Search for the cell housing the specified text and yield its [X, Y] center coordinate. 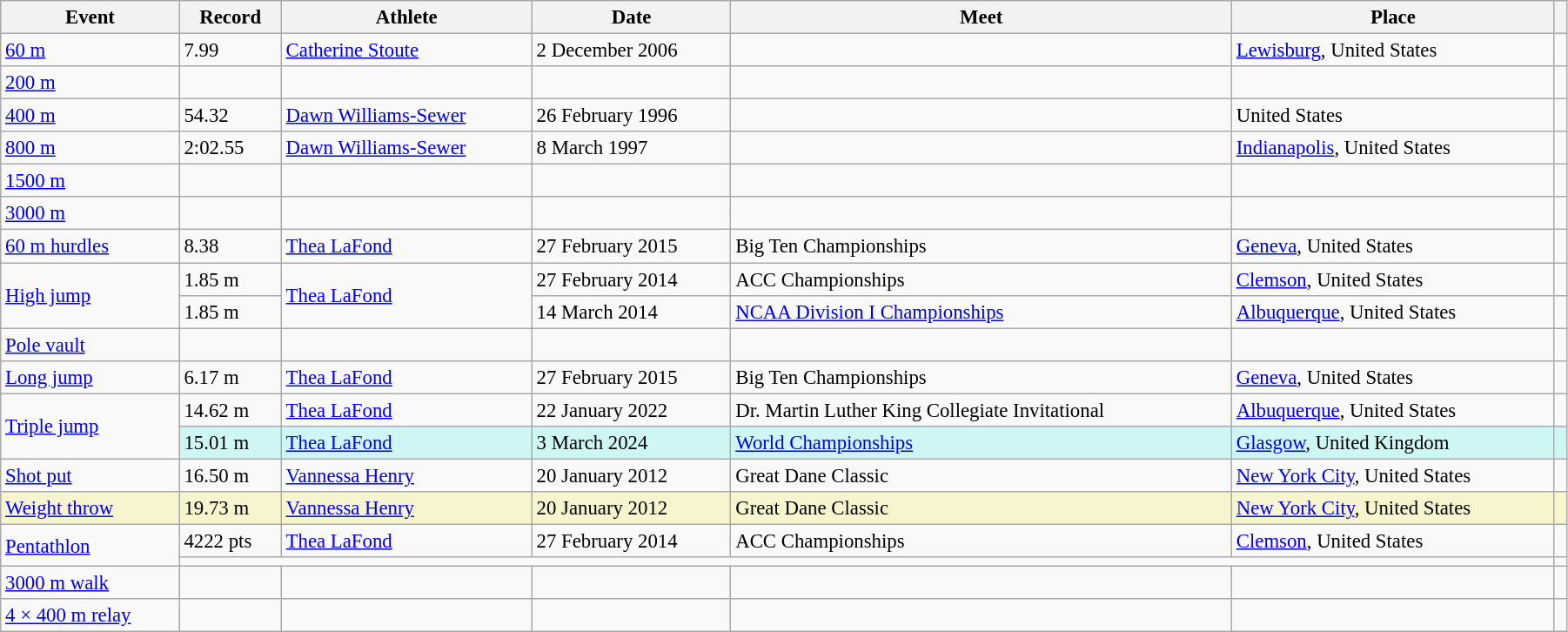
Indianapolis, United States [1392, 148]
16.50 m [230, 475]
United States [1392, 116]
7.99 [230, 50]
Event [90, 17]
8 March 1997 [632, 148]
8.38 [230, 246]
Athlete [406, 17]
Place [1392, 17]
Meet [982, 17]
14 March 2014 [632, 312]
World Championships [982, 443]
Weight throw [90, 508]
22 January 2022 [632, 410]
Shot put [90, 475]
800 m [90, 148]
60 m hurdles [90, 246]
NCAA Division I Championships [982, 312]
3 March 2024 [632, 443]
Lewisburg, United States [1392, 50]
14.62 m [230, 410]
Triple jump [90, 427]
6.17 m [230, 377]
2 December 2006 [632, 50]
High jump [90, 296]
3000 m walk [90, 583]
Catherine Stoute [406, 50]
3000 m [90, 213]
Glasgow, United Kingdom [1392, 443]
400 m [90, 116]
Dr. Martin Luther King Collegiate Invitational [982, 410]
54.32 [230, 116]
2:02.55 [230, 148]
Long jump [90, 377]
Pole vault [90, 345]
60 m [90, 50]
Record [230, 17]
19.73 m [230, 508]
Pentathlon [90, 545]
4 × 400 m relay [90, 615]
200 m [90, 83]
4222 pts [230, 541]
1500 m [90, 181]
15.01 m [230, 443]
Date [632, 17]
26 February 1996 [632, 116]
